Search for the cell housing the specified text and yield its (x, y) center coordinate. 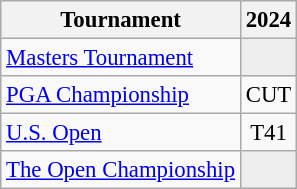
U.S. Open (121, 133)
2024 (268, 20)
T41 (268, 133)
Tournament (121, 20)
CUT (268, 95)
Masters Tournament (121, 58)
The Open Championship (121, 170)
PGA Championship (121, 95)
